Search for the cell housing the specified text and yield its [X, Y] center coordinate. 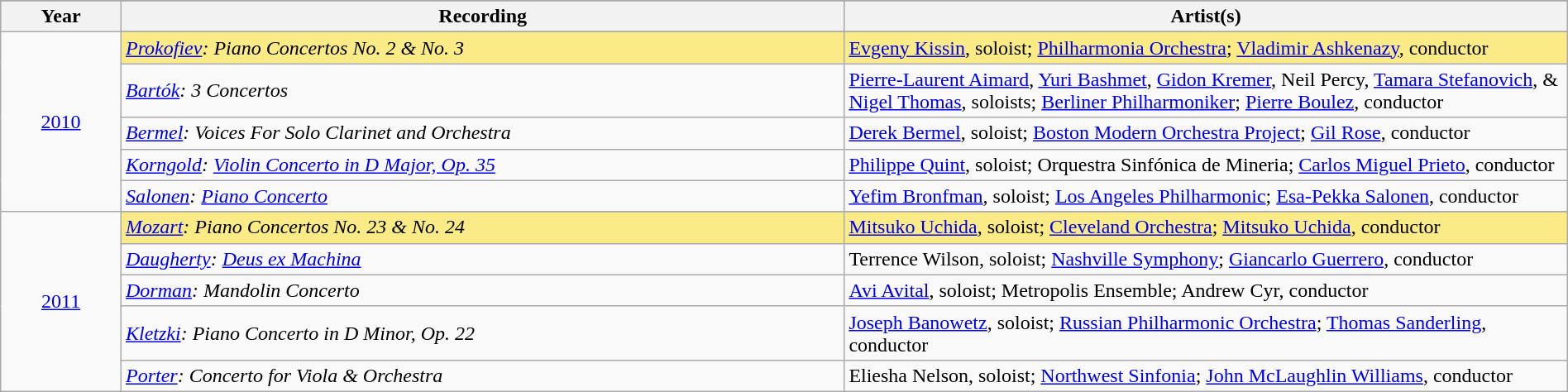
Joseph Banowetz, soloist; Russian Philharmonic Orchestra; Thomas Sanderling, conductor [1206, 332]
Avi Avital, soloist; Metropolis Ensemble; Andrew Cyr, conductor [1206, 290]
Mitsuko Uchida, soloist; Cleveland Orchestra; Mitsuko Uchida, conductor [1206, 227]
Salonen: Piano Concerto [482, 196]
Mozart: Piano Concertos No. 23 & No. 24 [482, 227]
Porter: Concerto for Viola & Orchestra [482, 375]
Yefim Bronfman, soloist; Los Angeles Philharmonic; Esa-Pekka Salonen, conductor [1206, 196]
Terrence Wilson, soloist; Nashville Symphony; Giancarlo Guerrero, conductor [1206, 259]
Bermel: Voices For Solo Clarinet and Orchestra [482, 133]
2010 [61, 122]
Artist(s) [1206, 17]
Derek Bermel, soloist; Boston Modern Orchestra Project; Gil Rose, conductor [1206, 133]
Eliesha Nelson, soloist; Northwest Sinfonia; John McLaughlin Williams, conductor [1206, 375]
Korngold: Violin Concerto in D Major, Op. 35 [482, 165]
Bartók: 3 Concertos [482, 91]
Year [61, 17]
Daugherty: Deus ex Machina [482, 259]
Recording [482, 17]
Philippe Quint, soloist; Orquestra Sinfónica de Mineria; Carlos Miguel Prieto, conductor [1206, 165]
Dorman: Mandolin Concerto [482, 290]
Evgeny Kissin, soloist; Philharmonia Orchestra; Vladimir Ashkenazy, conductor [1206, 48]
2011 [61, 301]
Kletzki: Piano Concerto in D Minor, Op. 22 [482, 332]
Prokofiev: Piano Concertos No. 2 & No. 3 [482, 48]
